Pinpoint the cell where the given text exists, returning its (x, y) midpoint coordinate. 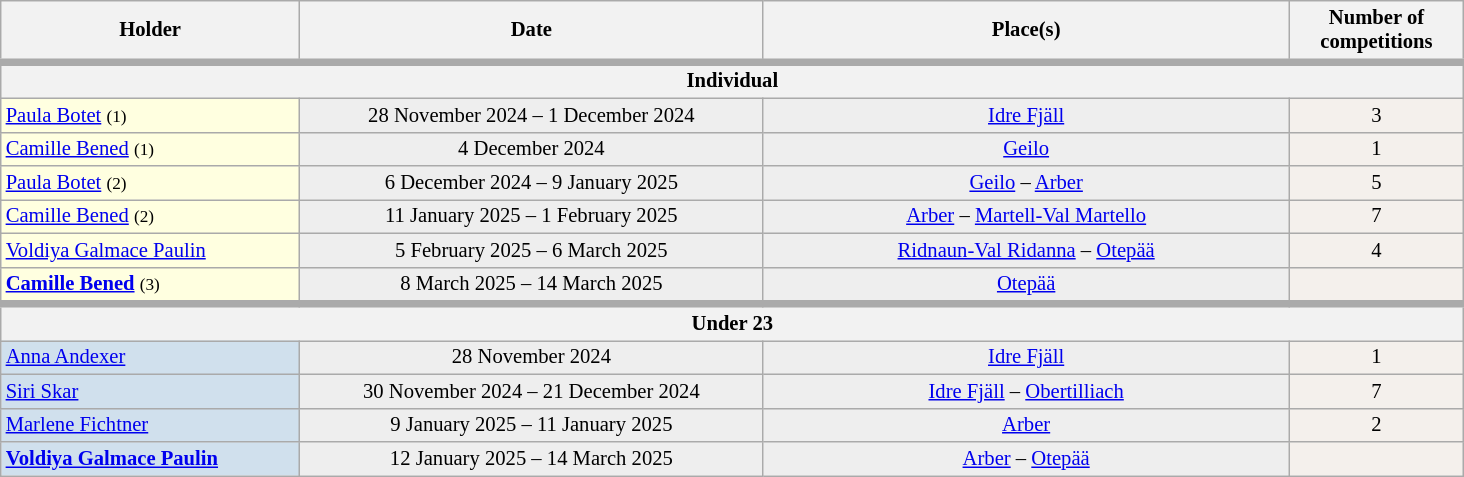
3 (1376, 115)
Marlene Fichtner (150, 425)
Holder (150, 30)
28 November 2024 (531, 357)
Date (531, 30)
Ridnaun-Val Ridanna – Otepää (1026, 250)
2 (1376, 425)
Camille Bened (1) (150, 149)
4 December 2024 (531, 149)
Arber – Martell-Val Martello (1026, 216)
Place(s) (1026, 30)
Camille Bened (2) (150, 216)
9 January 2025 – 11 January 2025 (531, 425)
28 November 2024 – 1 December 2024 (531, 115)
Anna Andexer (150, 357)
Siri Skar (150, 391)
Geilo (1026, 149)
Paula Botet (2) (150, 183)
5 February 2025 – 6 March 2025 (531, 250)
Geilo – Arber (1026, 183)
8 March 2025 – 14 March 2025 (531, 286)
6 December 2024 – 9 January 2025 (531, 183)
Number of competitions (1376, 30)
Under 23 (732, 322)
Individual (732, 80)
12 January 2025 – 14 March 2025 (531, 459)
Camille Bened (3) (150, 286)
Otepää (1026, 286)
5 (1376, 183)
Arber (1026, 425)
Idre Fjäll – Obertilliach (1026, 391)
Paula Botet (1) (150, 115)
Arber – Otepää (1026, 459)
4 (1376, 250)
11 January 2025 – 1 February 2025 (531, 216)
30 November 2024 – 21 December 2024 (531, 391)
